Extract the (X, Y) coordinate from the center of the cell holding the provided text.  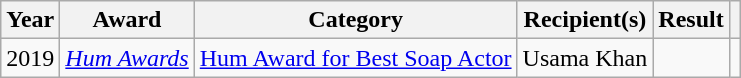
Result (691, 20)
Category (356, 20)
Recipient(s) (585, 20)
2019 (30, 58)
Award (127, 20)
Hum Award for Best Soap Actor (356, 58)
Usama Khan (585, 58)
Year (30, 20)
Hum Awards (127, 58)
